Locate the cell with the specified text and output its [X, Y] center coordinate. 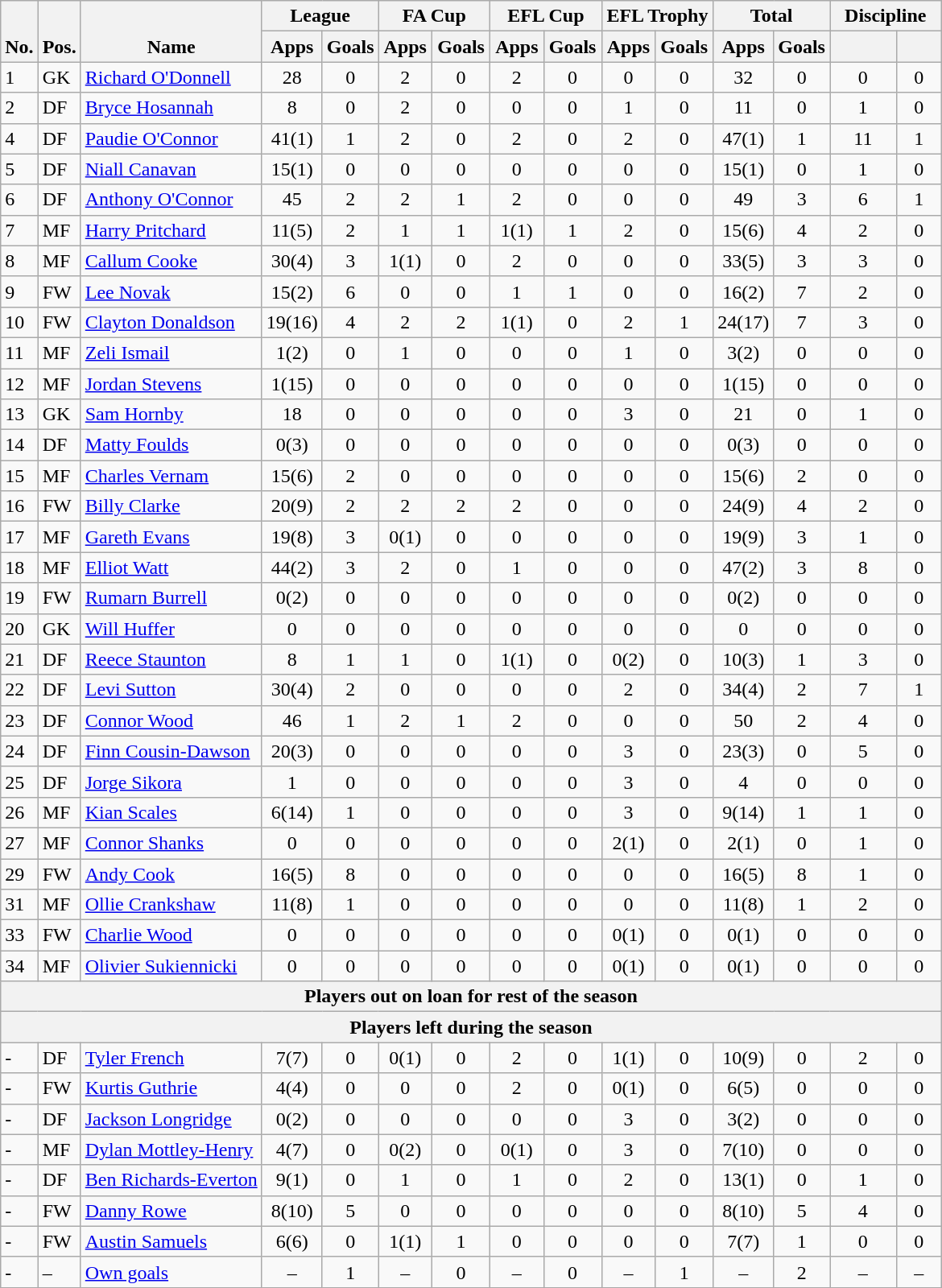
Gareth Evans [171, 537]
Billy Clarke [171, 506]
Kurtis Guthrie [171, 1088]
49 [744, 200]
46 [291, 720]
20 [19, 629]
9(1) [291, 1180]
1(2) [291, 353]
Sam Hornby [171, 415]
Charles Vernam [171, 476]
Connor Wood [171, 720]
9 [19, 291]
Austin Samuels [171, 1241]
Jorge Sikora [171, 782]
19(9) [744, 537]
Pos. [60, 31]
15 [19, 476]
9(14) [744, 812]
Andy Cook [171, 873]
Jackson Longridge [171, 1119]
Callum Cooke [171, 261]
34(4) [744, 690]
33 [19, 935]
Charlie Wood [171, 935]
Name [171, 31]
13 [19, 415]
6(6) [291, 1241]
Players out on loan for rest of the season [471, 997]
10 [19, 322]
Elliot Watt [171, 568]
45 [291, 200]
Bryce Hosannah [171, 108]
10(3) [744, 659]
23(3) [744, 751]
16 [19, 506]
Niall Canavan [171, 169]
Finn Cousin-Dawson [171, 751]
25 [19, 782]
Will Huffer [171, 629]
16(2) [744, 291]
Reece Staunton [171, 659]
31 [19, 905]
Kian Scales [171, 812]
19(8) [291, 537]
Lee Novak [171, 291]
24 [19, 751]
Ollie Crankshaw [171, 905]
22 [19, 690]
EFL Trophy [657, 16]
4(7) [291, 1150]
Dylan Mottley-Henry [171, 1150]
13(1) [744, 1180]
11(5) [291, 230]
10(9) [744, 1058]
Jordan Stevens [171, 384]
7(10) [744, 1150]
12 [19, 384]
24(17) [744, 322]
Olivier Sukiennicki [171, 966]
27 [19, 843]
Connor Shanks [171, 843]
20(9) [291, 506]
Matty Foulds [171, 445]
15(2) [291, 291]
17 [19, 537]
28 [291, 77]
Tyler French [171, 1058]
League [320, 16]
No. [19, 31]
Players left during the season [471, 1027]
Total [771, 16]
41(1) [291, 138]
Discipline [886, 16]
26 [19, 812]
44(2) [291, 568]
Own goals [171, 1272]
Harry Pritchard [171, 230]
50 [744, 720]
29 [19, 873]
19(16) [291, 322]
19 [19, 598]
Paudie O'Connor [171, 138]
6(5) [744, 1088]
Zeli Ismail [171, 353]
32 [744, 77]
FA Cup [435, 16]
Ben Richards-Everton [171, 1180]
33(5) [744, 261]
Danny Rowe [171, 1211]
47(1) [744, 138]
34 [19, 966]
47(2) [744, 568]
Clayton Donaldson [171, 322]
20(3) [291, 751]
Rumarn Burrell [171, 598]
Anthony O'Connor [171, 200]
EFL Cup [546, 16]
Levi Sutton [171, 690]
14 [19, 445]
24(9) [744, 506]
23 [19, 720]
4(4) [291, 1088]
6(14) [291, 812]
Richard O'Donnell [171, 77]
